Output the [X, Y] coordinate of the center of the cell containing the given text.  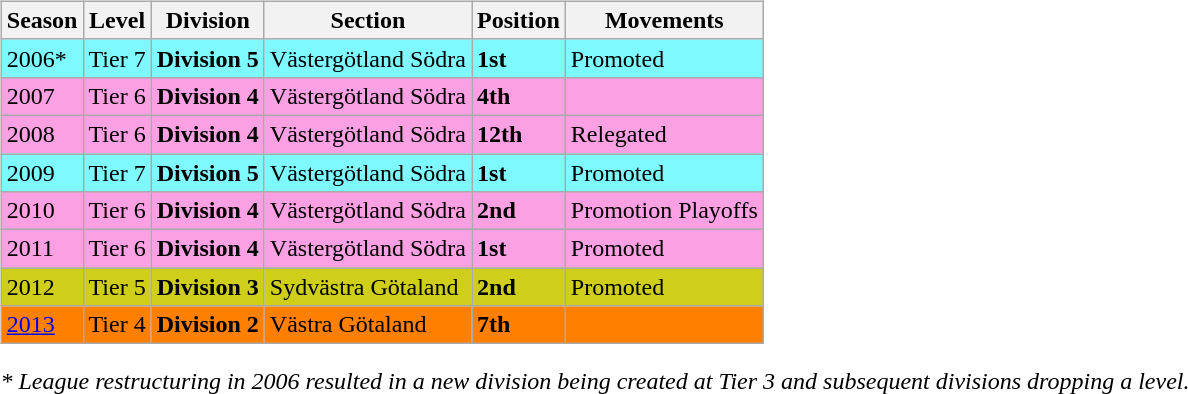
Division 2 [208, 325]
2008 [42, 134]
Västra Götaland [368, 325]
2007 [42, 96]
Season [42, 20]
Division [208, 20]
7th [519, 325]
12th [519, 134]
2006* [42, 58]
Promotion Playoffs [664, 211]
Tier 5 [117, 287]
Position [519, 20]
Tier 4 [117, 325]
2013 [42, 325]
2012 [42, 287]
Level [117, 20]
2011 [42, 249]
Division 3 [208, 287]
Section [368, 20]
2010 [42, 211]
2009 [42, 173]
4th [519, 96]
Relegated [664, 134]
Sydvästra Götaland [368, 287]
Movements [664, 20]
